Detect which cell encompasses the target text, then output its [X, Y] center coordinate. 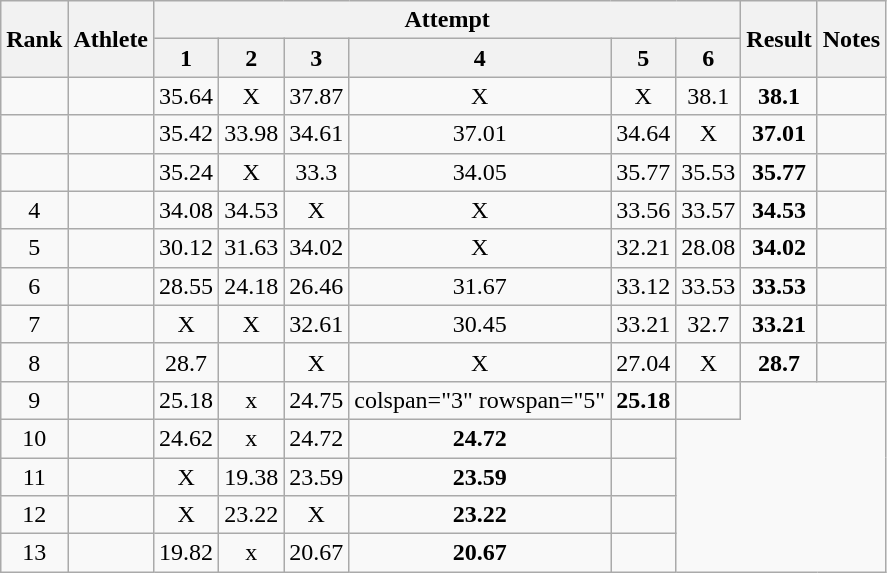
13 [34, 553]
34.08 [186, 210]
28.08 [708, 248]
31.67 [480, 286]
Attempt [448, 20]
3 [316, 58]
31.63 [252, 248]
Rank [34, 39]
8 [34, 362]
27.04 [644, 362]
1 [186, 58]
10 [34, 438]
33.57 [708, 210]
35.64 [186, 96]
colspan="3" rowspan="5" [480, 400]
24.75 [316, 400]
24.62 [186, 438]
33.98 [252, 134]
19.38 [252, 477]
32.61 [316, 324]
34.61 [316, 134]
30.45 [480, 324]
34.64 [644, 134]
32.21 [644, 248]
28.55 [186, 286]
35.42 [186, 134]
7 [34, 324]
Notes [851, 39]
26.46 [316, 286]
Result [779, 39]
35.24 [186, 172]
2 [252, 58]
34.05 [480, 172]
33.3 [316, 172]
37.87 [316, 96]
33.12 [644, 286]
19.82 [186, 553]
24.18 [252, 286]
30.12 [186, 248]
Athlete [111, 39]
35.53 [708, 172]
33.56 [644, 210]
12 [34, 515]
11 [34, 477]
9 [34, 400]
32.7 [708, 324]
